Output the (x, y) coordinate of the center of the cell containing the given text.  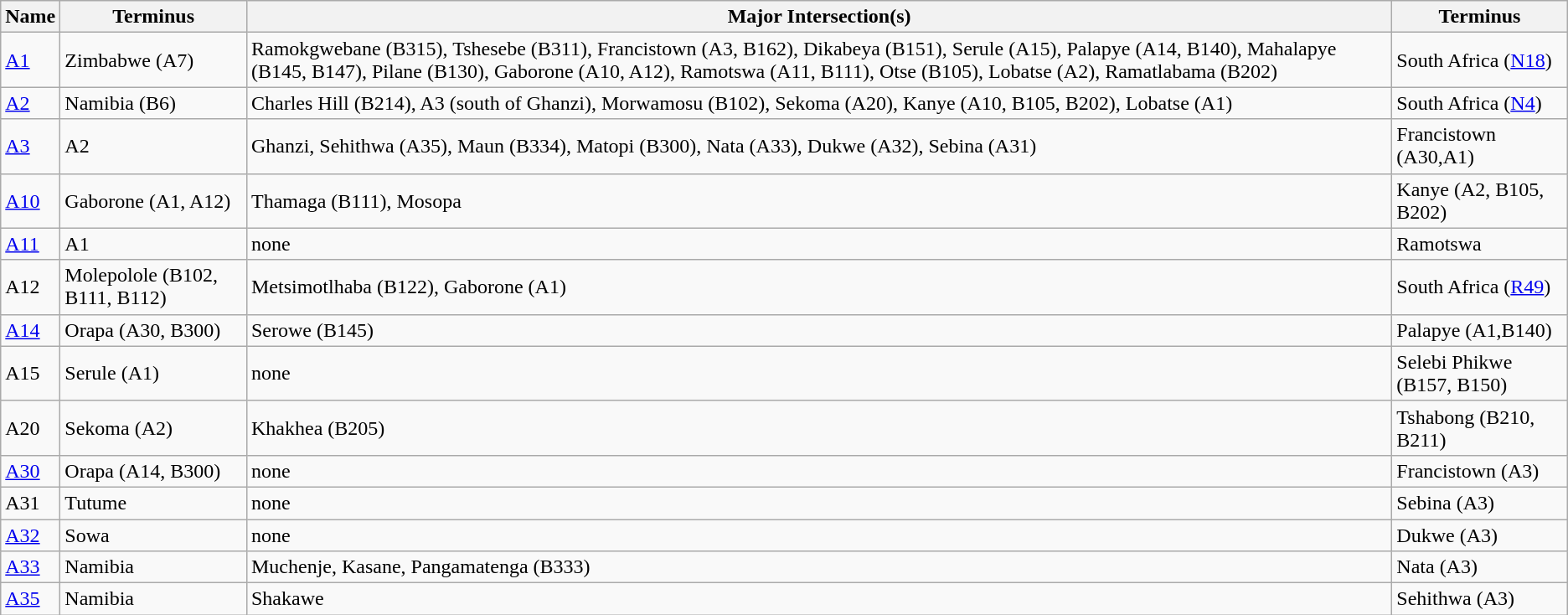
A10 (30, 201)
A15 (30, 374)
Charles Hill (B214), A3 (south of Ghanzi), Morwamosu (B102), Sekoma (A20), Kanye (A10, B105, B202), Lobatse (A1) (819, 103)
Orapa (A14, B300) (154, 471)
South Africa (R49) (1479, 287)
Thamaga (B111), Mosopa (819, 201)
A11 (30, 244)
Metsimotlhaba (B122), Gaborone (A1) (819, 287)
South Africa (N18) (1479, 60)
Sehithwa (A3) (1479, 599)
Nata (A3) (1479, 567)
Serowe (B145) (819, 330)
Molepolole (B102, B111, B112) (154, 287)
A32 (30, 535)
Sekoma (A2) (154, 427)
Khakhea (B205) (819, 427)
A20 (30, 427)
A12 (30, 287)
Sebina (A3) (1479, 503)
Name (30, 17)
Tutume (154, 503)
A33 (30, 567)
Gaborone (A1, A12) (154, 201)
Muchenje, Kasane, Pangamatenga (B333) (819, 567)
Ghanzi, Sehithwa (A35), Maun (B334), Matopi (B300), Nata (A33), Dukwe (A32), Sebina (A31) (819, 146)
Namibia (B6) (154, 103)
Shakawe (819, 599)
Serule (A1) (154, 374)
South Africa (N4) (1479, 103)
A35 (30, 599)
Francistown (A3) (1479, 471)
Dukwe (A3) (1479, 535)
A31 (30, 503)
Tshabong (B210, B211) (1479, 427)
Major Intersection(s) (819, 17)
A3 (30, 146)
A14 (30, 330)
Selebi Phikwe (B157, B150) (1479, 374)
Kanye (A2, B105, B202) (1479, 201)
Palapye (A1,B140) (1479, 330)
Zimbabwe (A7) (154, 60)
Sowa (154, 535)
Orapa (A30, B300) (154, 330)
Ramotswa (1479, 244)
A30 (30, 471)
Francistown (A30,A1) (1479, 146)
